Provide the [X, Y] coordinate of the cell's center where the given text is located.  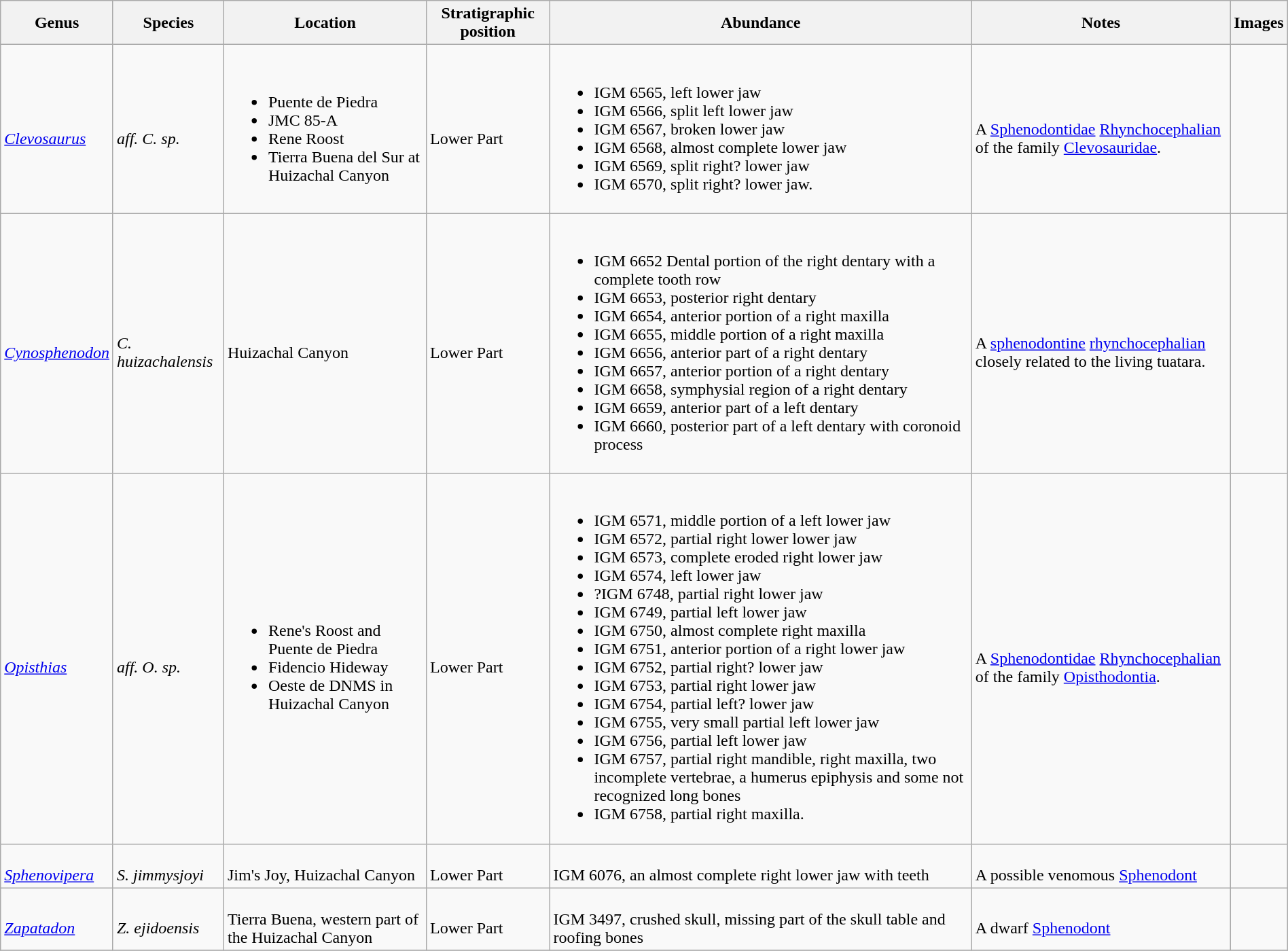
Puente de PiedraJMC 85-ARene RoostTierra Buena del Sur at Huizachal Canyon [325, 129]
Sphenovipera [57, 865]
Genus [57, 23]
aff. C. sp. [168, 129]
IGM 3497, crushed skull, missing part of the skull table and roofing bones [761, 919]
Abundance [761, 23]
Stratigraphic position [488, 23]
Zapatadon [57, 919]
IGM 6076, an almost complete right lower jaw with teeth [761, 865]
Clevosaurus [57, 129]
A Sphenodontidae Rhynchocephalian of the family Opisthodontia. [1101, 659]
Notes [1101, 23]
C. huizachalensis [168, 344]
Location [325, 23]
Jim's Joy, Huizachal Canyon [325, 865]
Tierra Buena, western part of the Huizachal Canyon [325, 919]
A Sphenodontidae Rhynchocephalian of the family Clevosauridae. [1101, 129]
Rene's Roost and Puente de PiedraFidencio HidewayOeste de DNMS in Huizachal Canyon [325, 659]
Cynosphenodon [57, 344]
Huizachal Canyon [325, 344]
aff. O. sp. [168, 659]
A sphenodontine rhynchocephalian closely related to the living tuatara. [1101, 344]
Opisthias [57, 659]
A dwarf Sphenodont [1101, 919]
A possible venomous Sphenodont [1101, 865]
Z. ejidoensis [168, 919]
S. jimmysjoyi [168, 865]
Images [1259, 23]
Species [168, 23]
